Return the (X, Y) coordinate for the center point of the cell that contains the specified text.  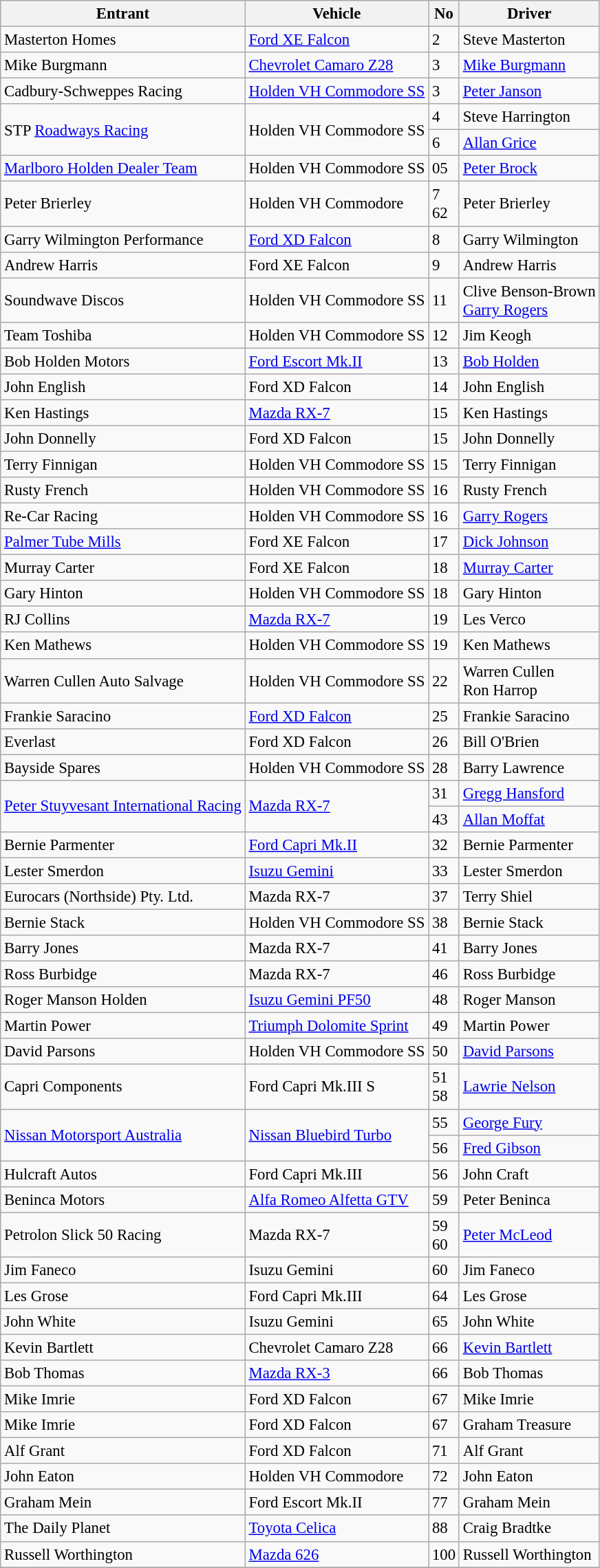
Bob Holden Motors (122, 361)
Mazda RX-3 (336, 1373)
Roger Manson Holden (122, 1000)
88 (444, 1529)
Entrant (122, 14)
43 (444, 819)
Alfa Romeo Alfetta GTV (336, 1199)
Terry Shiel (529, 897)
Petrolon Slick 50 Racing (122, 1235)
25 (444, 716)
Isuzu Gemini PF50 (336, 1000)
Vehicle (336, 14)
Mazda 626 (336, 1554)
59 (444, 1199)
Gregg Hansford (529, 794)
Steve Masterton (529, 40)
6 (444, 143)
Marlboro Holden Dealer Team (122, 168)
Fred Gibson (529, 1148)
Allan Grice (529, 143)
37 (444, 897)
28 (444, 767)
Nissan Bluebird Turbo (336, 1135)
32 (444, 845)
Ford Capri Mk.III S (336, 1087)
33 (444, 871)
Toyota Celica (336, 1529)
Warren Cullen Ron Harrop (529, 681)
100 (444, 1554)
12 (444, 335)
26 (444, 741)
64 (444, 1296)
Craig Bradtke (529, 1529)
Cadbury-Schweppes Racing (122, 91)
Steve Harrington (529, 117)
Peter Janson (529, 91)
Roger Manson (529, 1000)
Everlast (122, 741)
Bob Holden (529, 361)
Beninca Motors (122, 1199)
60 (444, 1270)
Re-Car Racing (122, 516)
Capri Components (122, 1087)
Bill O'Brien (529, 741)
11 (444, 300)
Graham Treasure (529, 1425)
George Fury (529, 1122)
Peter Stuyvesant International Racing (122, 806)
5960 (444, 1235)
50 (444, 1052)
Nissan Motorsport Australia (122, 1135)
49 (444, 1026)
RJ Collins (122, 620)
4 (444, 117)
Peter Beninca (529, 1199)
Les Verco (529, 620)
Lawrie Nelson (529, 1087)
Clive Benson-Brown Garry Rogers (529, 300)
Garry Rogers (529, 516)
762 (444, 204)
05 (444, 168)
14 (444, 387)
31 (444, 794)
48 (444, 1000)
65 (444, 1322)
Dick Johnson (529, 542)
Bayside Spares (122, 767)
Soundwave Discos (122, 300)
Ford Capri Mk.II (336, 845)
72 (444, 1477)
38 (444, 923)
John Craft (529, 1174)
Team Toshiba (122, 335)
13 (444, 361)
2 (444, 40)
17 (444, 542)
9 (444, 265)
The Daily Planet (122, 1529)
5158 (444, 1087)
Eurocars (Northside) Pty. Ltd. (122, 897)
Warren Cullen Auto Salvage (122, 681)
71 (444, 1451)
Garry Wilmington Performance (122, 239)
Driver (529, 14)
22 (444, 681)
Garry Wilmington (529, 239)
Palmer Tube Mills (122, 542)
77 (444, 1503)
46 (444, 974)
Hulcraft Autos (122, 1174)
Allan Moffat (529, 819)
8 (444, 239)
55 (444, 1122)
Triumph Dolomite Sprint (336, 1026)
No (444, 14)
41 (444, 948)
Masterton Homes (122, 40)
Peter Brock (529, 168)
Peter McLeod (529, 1235)
Barry Lawrence (529, 767)
Jim Keogh (529, 335)
STP Roadways Racing (122, 129)
